Capture the cell that displays the provided text and extract its [X, Y] central coordinate. 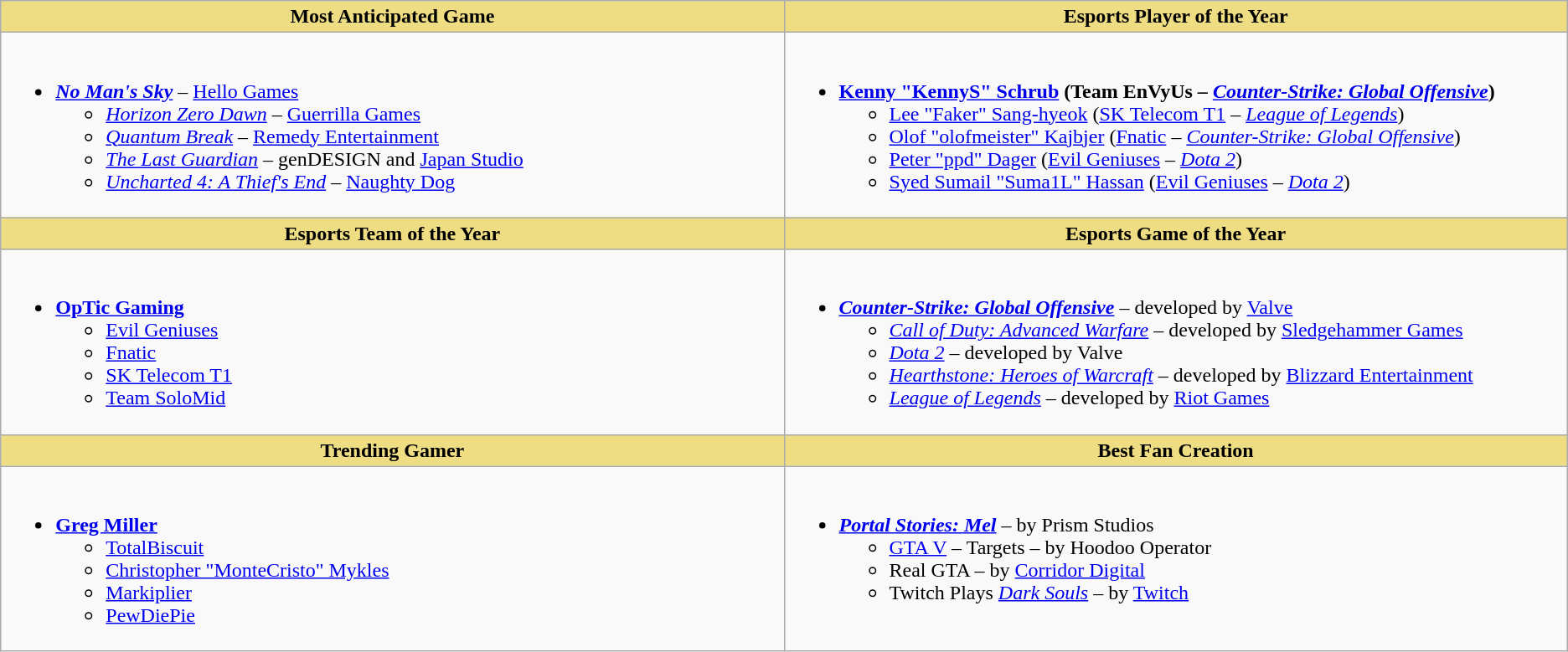
Portal Stories: Mel – by Prism StudiosGTA V – Targets – by Hoodoo OperatorReal GTA – by Corridor DigitalTwitch Plays Dark Souls – by Twitch [1176, 559]
Esports Team of the Year [392, 234]
Most Anticipated Game [392, 17]
Greg MillerTotalBiscuitChristopher "MonteCristo" MyklesMarkiplierPewDiePie [392, 559]
Esports Player of the Year [1176, 17]
OpTic GamingEvil GeniusesFnaticSK Telecom T1Team SoloMid [392, 341]
Esports Game of the Year [1176, 234]
Trending Gamer [392, 450]
Best Fan Creation [1176, 450]
